For the text-containing cell, return its midpoint in (X, Y) coordinate format. 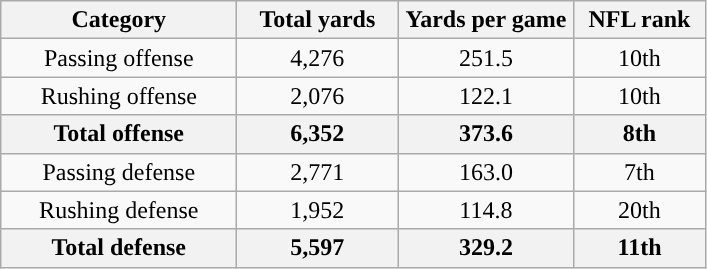
Rushing defense (119, 210)
329.2 (486, 248)
Category (119, 20)
1,952 (318, 210)
Total defense (119, 248)
11th (640, 248)
373.6 (486, 134)
6,352 (318, 134)
251.5 (486, 58)
20th (640, 210)
7th (640, 172)
Rushing offense (119, 96)
114.8 (486, 210)
Yards per game (486, 20)
2,076 (318, 96)
122.1 (486, 96)
NFL rank (640, 20)
Passing offense (119, 58)
Total yards (318, 20)
8th (640, 134)
163.0 (486, 172)
4,276 (318, 58)
5,597 (318, 248)
Total offense (119, 134)
2,771 (318, 172)
Passing defense (119, 172)
